Pinpoint the cell where the given text exists, returning its (X, Y) midpoint coordinate. 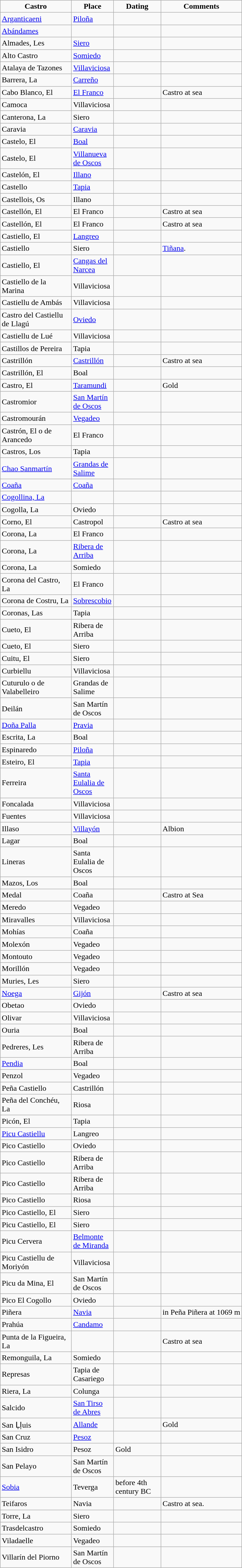
Candamo (92, 1324)
Prahúa (35, 1324)
Represas (35, 1375)
Deilán (35, 709)
Castellois, Os (35, 199)
Trasdelcastro (35, 1528)
Alto Castro (35, 56)
Abándames (35, 31)
Castro, El (35, 385)
Montouto (35, 956)
Teverga (92, 1487)
Sobia (35, 1487)
Coronas, Las (35, 613)
Doña Palla (35, 725)
Peña Castiello (35, 1088)
Castro at Sea (201, 895)
Picu Cervera (35, 1241)
Dating (137, 6)
Cuturulo o de Valabelleiro (35, 687)
Villayón (92, 828)
Canterona, La (35, 117)
Meredo (35, 907)
Fuentes (35, 816)
Picu da Mina, El (35, 1283)
Lineras (35, 862)
Sobrescobio (92, 601)
Arganticaeni (35, 19)
Cabo Blanco, El (35, 92)
Taramundi (92, 385)
Piñera (35, 1312)
Villarín del Piorno (35, 1557)
Castros, Los (35, 452)
Corno, El (35, 522)
Punta de la Figueira, La (35, 1341)
San Pelayo (35, 1466)
Cogolla, La (35, 510)
Lagar (35, 841)
Almades, Les (35, 43)
Olivar (35, 1018)
Viladaelle (35, 1541)
Foncalada (35, 804)
Pendia (35, 1063)
Belmonte de Miranda (92, 1241)
Camoca (35, 105)
Torre, La (35, 1516)
Carreño (92, 80)
before 4th century BC (137, 1487)
Corona de Costru, La (35, 601)
Pedreres, Les (35, 1047)
in Peña Piñera at 1069 m (201, 1312)
Castrillón, El (35, 373)
Illaso (35, 828)
Pravia (92, 725)
Castelón, El (35, 175)
Castro at sea. (201, 1504)
Obetao (35, 1006)
Ferreira (35, 783)
Mohías (35, 932)
Tiñana. (201, 248)
Castello (35, 187)
Picu Castiellu (35, 1134)
Castrón, El o de Arancedo (35, 435)
Albion (201, 828)
Comments (201, 6)
Miravalles (35, 920)
Corona del Castro, La (35, 584)
Molexón (35, 944)
Curbiellu (35, 671)
Muries, Les (35, 981)
Tapia de Casariego (92, 1375)
Castromior (35, 402)
Villanueva de Oscos (92, 158)
Picu Castiello, El (35, 1225)
Gijón (92, 993)
Noega (35, 993)
Picón, El (35, 1121)
Castiello de la Marina (35, 286)
Cuitu, El (35, 659)
Castiellu de Lué (35, 336)
Castiellu de Ambás (35, 303)
Medal (35, 895)
Remonguila, La (35, 1358)
Barrera, La (35, 80)
Cangas del Narcea (92, 265)
Teifaros (35, 1504)
Escrita, La (35, 737)
Morillón (35, 969)
Colunga (92, 1391)
Salcido (35, 1408)
Chao Sanmartín (35, 469)
Castromourán (35, 419)
Atalaya de Tazones (35, 68)
Ouria (35, 1030)
San Cruz (35, 1437)
Riera, La (35, 1391)
San Tirso de Abres (92, 1408)
Castropol (92, 522)
Mazos, Los (35, 883)
Peña del Conchéu, La (35, 1105)
Castiello (35, 248)
Allande (92, 1425)
Castro del Castiellu de Llagú (35, 319)
San Isidro (35, 1449)
Place (92, 6)
Castillos de Pereira (35, 348)
Pico El Cogollo (35, 1300)
Cogollina, La (35, 497)
Esteiro, El (35, 762)
Picu Castiellu de Moriyón (35, 1262)
Espinaredo (35, 750)
Castro (35, 6)
Penzol (35, 1076)
Pico Castiello, El (35, 1212)
San Ḷḷuis (35, 1425)
